Determine the [X, Y] coordinate at the center of the cell enclosing the given text.  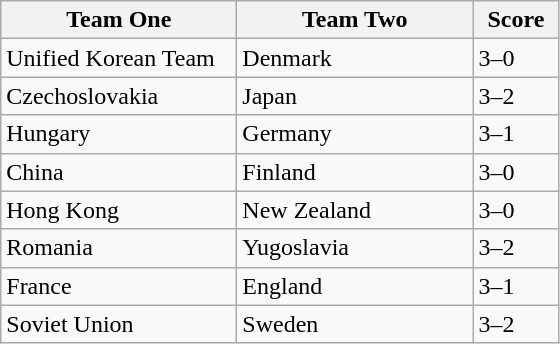
Score [516, 20]
Hungary [119, 134]
China [119, 172]
Sweden [355, 324]
New Zealand [355, 210]
France [119, 286]
Team Two [355, 20]
Finland [355, 172]
Denmark [355, 58]
Yugoslavia [355, 248]
Germany [355, 134]
England [355, 286]
Team One [119, 20]
Romania [119, 248]
Soviet Union [119, 324]
Hong Kong [119, 210]
Japan [355, 96]
Unified Korean Team [119, 58]
Czechoslovakia [119, 96]
